Pinpoint the cell where the given text exists, returning its [x, y] midpoint coordinate. 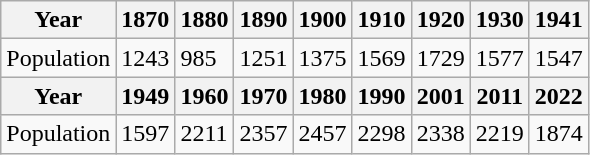
1243 [146, 58]
1900 [322, 20]
2219 [500, 134]
1990 [382, 96]
1880 [204, 20]
1729 [440, 58]
1874 [558, 134]
1941 [558, 20]
1930 [500, 20]
2338 [440, 134]
1251 [264, 58]
2211 [204, 134]
1569 [382, 58]
2022 [558, 96]
2457 [322, 134]
1949 [146, 96]
2357 [264, 134]
1890 [264, 20]
1870 [146, 20]
1960 [204, 96]
2298 [382, 134]
1547 [558, 58]
985 [204, 58]
1910 [382, 20]
1577 [500, 58]
1597 [146, 134]
1980 [322, 96]
1920 [440, 20]
1375 [322, 58]
1970 [264, 96]
2011 [500, 96]
2001 [440, 96]
